Scan for the cell matching the given text and deliver its [x, y] coordinate at center. 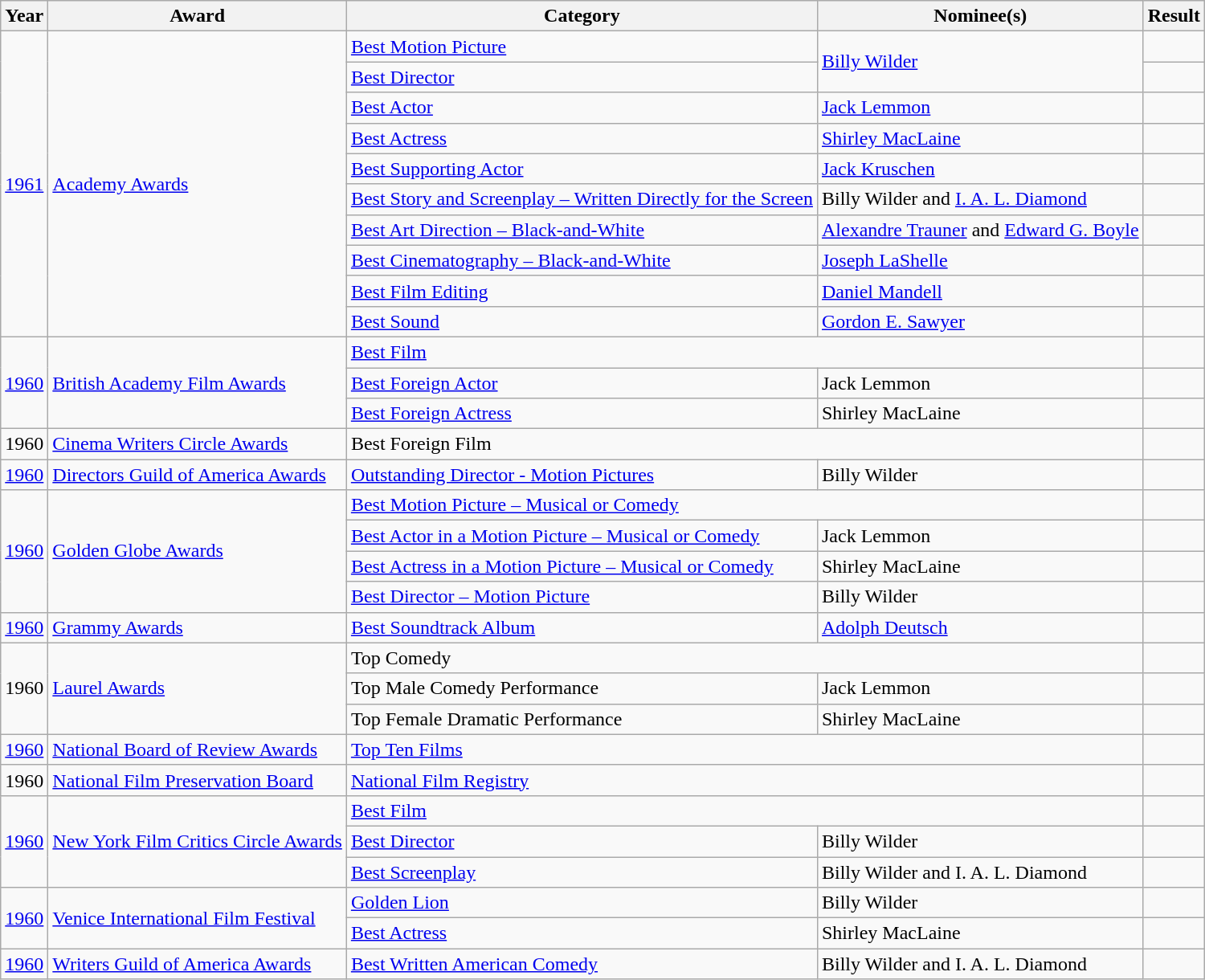
Best Foreign Actor [582, 383]
Best Screenplay [582, 872]
Golden Globe Awards [198, 551]
Gordon E. Sawyer [980, 321]
1961 [24, 185]
Award [198, 16]
Nominee(s) [980, 16]
Best Film Editing [582, 291]
Alexandre Trauner and Edward G. Boyle [980, 230]
Best Cinematography – Black-and-White [582, 260]
Best Story and Screenplay – Written Directly for the Screen [582, 199]
Best Foreign Film [745, 444]
Laurel Awards [198, 688]
New York Film Critics Circle Awards [198, 841]
Best Motion Picture [582, 47]
National Board of Review Awards [198, 749]
Grammy Awards [198, 627]
Result [1174, 16]
National Film Registry [745, 780]
Best Supporting Actor [582, 169]
Best Motion Picture – Musical or Comedy [745, 505]
Cinema Writers Circle Awards [198, 444]
Top Comedy [745, 658]
Category [582, 16]
Joseph LaShelle [980, 260]
Golden Lion [582, 903]
Jack Kruschen [980, 169]
Adolph Deutsch [980, 627]
Top Male Comedy Performance [582, 688]
Best Foreign Actress [582, 414]
Writers Guild of America Awards [198, 964]
Year [24, 16]
Top Female Dramatic Performance [582, 719]
Best Soundtrack Album [582, 627]
British Academy Film Awards [198, 382]
Best Sound [582, 321]
Best Actor [582, 108]
Best Director – Motion Picture [582, 597]
Venice International Film Festival [198, 918]
Academy Awards [198, 185]
Best Art Direction – Black-and-White [582, 230]
Best Written American Comedy [582, 964]
Best Actress in a Motion Picture – Musical or Comedy [582, 566]
Directors Guild of America Awards [198, 475]
Daniel Mandell [980, 291]
Best Actor in a Motion Picture – Musical or Comedy [582, 536]
Top Ten Films [745, 749]
Outstanding Director - Motion Pictures [582, 475]
National Film Preservation Board [198, 780]
